Scan for the cell matching the given text and deliver its [X, Y] coordinate at center. 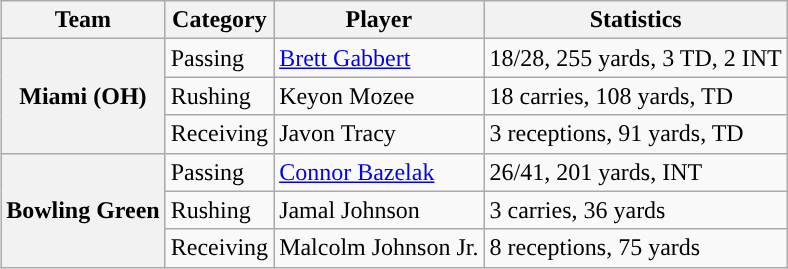
18 carries, 108 yards, TD [636, 96]
Javon Tracy [379, 134]
Malcolm Johnson Jr. [379, 248]
26/41, 201 yards, INT [636, 172]
Player [379, 20]
18/28, 255 yards, 3 TD, 2 INT [636, 58]
3 receptions, 91 yards, TD [636, 134]
Bowling Green [84, 210]
Jamal Johnson [379, 210]
Brett Gabbert [379, 58]
8 receptions, 75 yards [636, 248]
Connor Bazelak [379, 172]
Keyon Mozee [379, 96]
Statistics [636, 20]
Team [84, 20]
Miami (OH) [84, 96]
3 carries, 36 yards [636, 210]
Category [219, 20]
